Search for the cell housing the specified text and yield its (x, y) center coordinate. 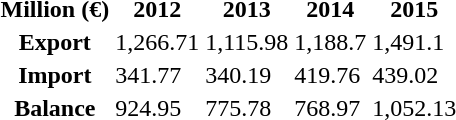
341.77 (158, 75)
419.76 (330, 75)
1,188.7 (330, 42)
340.19 (247, 75)
1,266.71 (158, 42)
1,115.98 (247, 42)
